Search for the cell housing the specified text and yield its (X, Y) center coordinate. 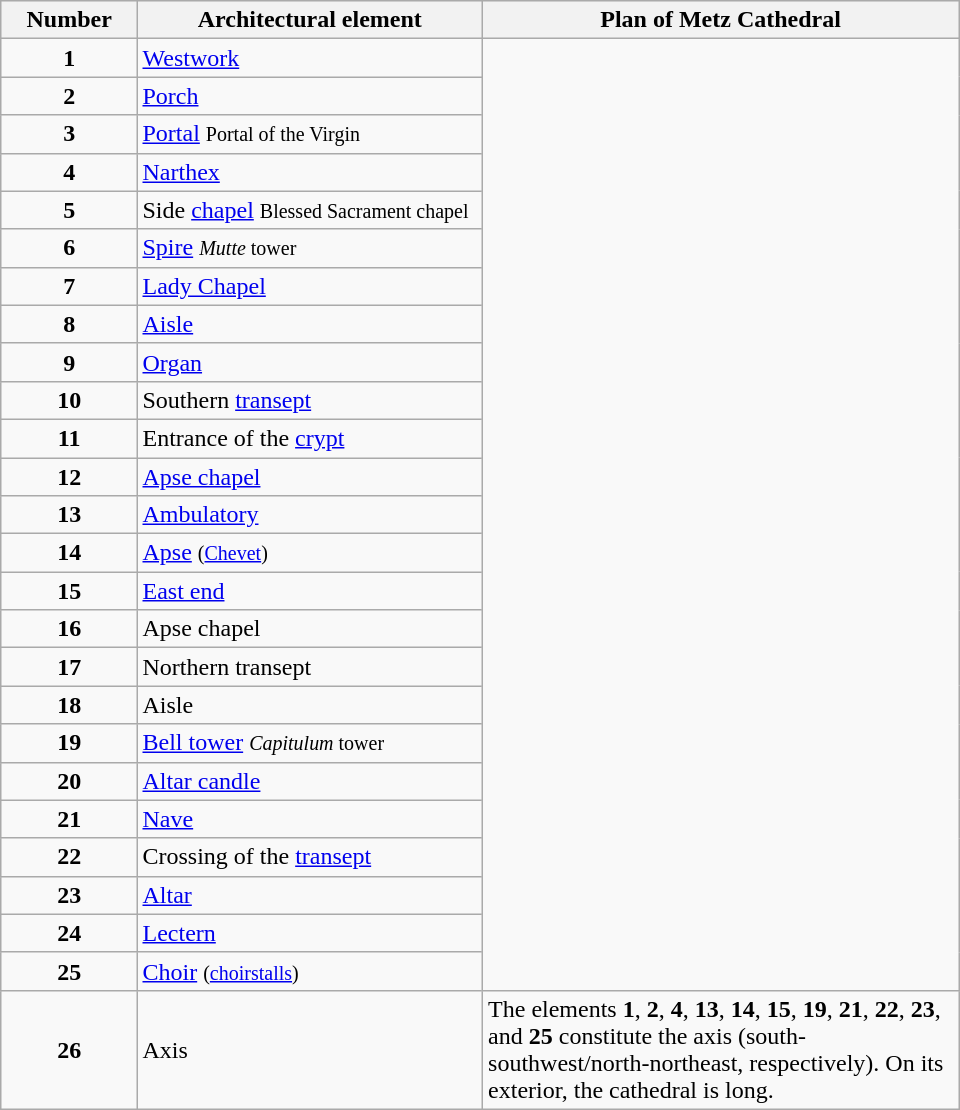
Portal Portal of the Virgin (310, 134)
Axis (310, 1050)
Nave (310, 819)
Organ (310, 362)
11 (69, 438)
Entrance of the crypt (310, 438)
Crossing of the transept (310, 857)
5 (69, 210)
19 (69, 743)
Westwork (310, 58)
18 (69, 705)
Spire Mutte tower (310, 248)
3 (69, 134)
Southern transept (310, 400)
21 (69, 819)
14 (69, 553)
12 (69, 477)
Lady Chapel (310, 286)
Porch (310, 96)
9 (69, 362)
10 (69, 400)
23 (69, 895)
26 (69, 1050)
Bell tower Capitulum tower (310, 743)
Apse (Chevet) (310, 553)
6 (69, 248)
Plan of Metz Cathedral (721, 20)
17 (69, 667)
Northern transept (310, 667)
Number (69, 20)
East end (310, 591)
Lectern (310, 933)
4 (69, 172)
25 (69, 971)
7 (69, 286)
22 (69, 857)
24 (69, 933)
Choir (choirstalls) (310, 971)
13 (69, 515)
Altar (310, 895)
20 (69, 781)
Altar candle (310, 781)
8 (69, 324)
2 (69, 96)
Architectural element (310, 20)
Ambulatory (310, 515)
Side chapel Blessed Sacrament chapel (310, 210)
15 (69, 591)
Narthex (310, 172)
1 (69, 58)
16 (69, 629)
